For the text-containing cell, return its midpoint in (X, Y) coordinate format. 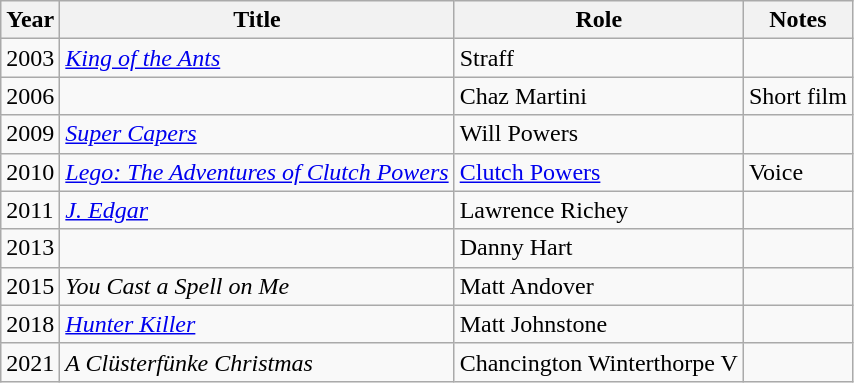
Straff (598, 58)
Super Capers (257, 134)
Will Powers (598, 134)
Lego: The Adventures of Clutch Powers (257, 172)
2021 (30, 362)
Short film (798, 96)
Year (30, 20)
2010 (30, 172)
2011 (30, 210)
2006 (30, 96)
Matt Johnstone (598, 324)
Notes (798, 20)
You Cast a Spell on Me (257, 286)
Lawrence Richey (598, 210)
Title (257, 20)
Clutch Powers (598, 172)
King of the Ants (257, 58)
2015 (30, 286)
2013 (30, 248)
2009 (30, 134)
Danny Hart (598, 248)
A Clüsterfünke Christmas (257, 362)
Hunter Killer (257, 324)
2003 (30, 58)
J. Edgar (257, 210)
Voice (798, 172)
Matt Andover (598, 286)
Chaz Martini (598, 96)
Chancington Winterthorpe V (598, 362)
2018 (30, 324)
Role (598, 20)
